Provide the (x, y) coordinate of the cell's center where the given text is located.  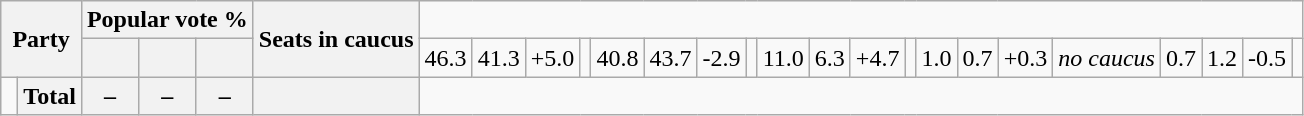
no caucus (1107, 58)
40.8 (618, 58)
11.0 (783, 58)
Popular vote % (167, 20)
+4.7 (878, 58)
41.3 (498, 58)
46.3 (446, 58)
+5.0 (552, 58)
43.7 (670, 58)
1.2 (1222, 58)
1.0 (936, 58)
6.3 (830, 58)
+0.3 (1026, 58)
Total (50, 96)
-2.9 (722, 58)
Seats in caucus (336, 39)
Party (42, 39)
-0.5 (1268, 58)
